Detect which cell encompasses the target text, then output its (X, Y) center coordinate. 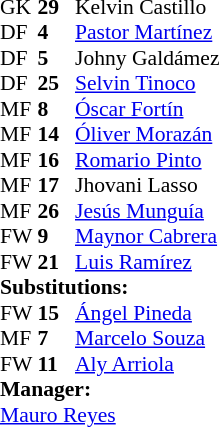
8 (57, 109)
Substitutions: (110, 287)
Luis Ramírez (147, 262)
Romario Pinto (147, 160)
5 (57, 58)
17 (57, 185)
25 (57, 83)
Jhovani Lasso (147, 185)
Marcelo Souza (147, 339)
Maynor Cabrera (147, 237)
9 (57, 237)
7 (57, 339)
Manager: (110, 389)
15 (57, 313)
Ángel Pineda (147, 313)
11 (57, 364)
14 (57, 135)
Óliver Morazán (147, 135)
Selvin Tinoco (147, 83)
Jesús Munguía (147, 211)
26 (57, 211)
Johny Galdámez (147, 58)
Óscar Fortín (147, 109)
4 (57, 33)
Pastor Martínez (147, 33)
16 (57, 160)
21 (57, 262)
Aly Arriola (147, 364)
